Find where the given text appears and provide that cell's center as (x, y) coordinate. 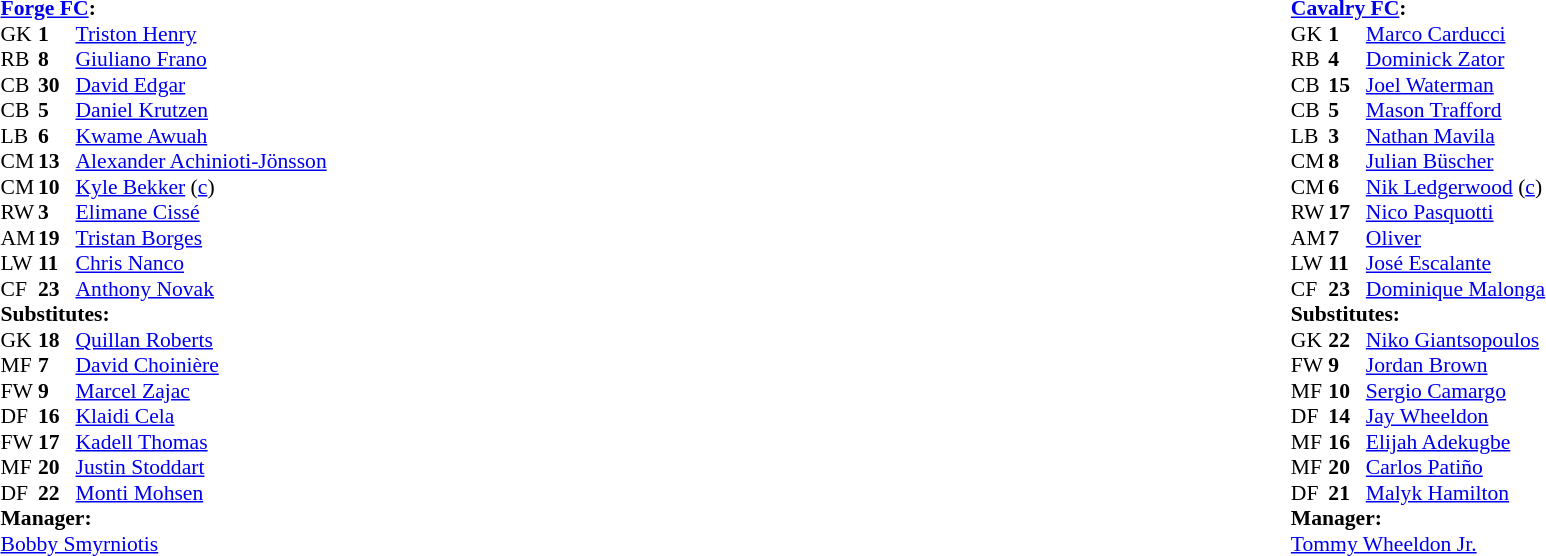
4 (1347, 59)
Marcel Zajac (202, 391)
Jordan Brown (1456, 365)
Elimane Cissé (202, 213)
Alexander Achinioti-Jönsson (202, 161)
Joel Waterman (1456, 85)
30 (57, 85)
Elijah Adekugbe (1456, 442)
Tristan Borges (202, 238)
Anthony Novak (202, 289)
Kyle Bekker (c) (202, 187)
Sergio Camargo (1456, 391)
Malyk Hamilton (1456, 493)
13 (57, 161)
Julian Büscher (1456, 161)
Chris Nanco (202, 263)
Nathan Mavila (1456, 136)
Triston Henry (202, 34)
Kadell Thomas (202, 442)
Mason Trafford (1456, 111)
David Edgar (202, 85)
Kwame Awuah (202, 136)
Dominick Zator (1456, 59)
Monti Mohsen (202, 493)
15 (1347, 85)
21 (1347, 493)
Carlos Patiño (1456, 467)
Niko Giantsopoulos (1456, 340)
Justin Stoddart (202, 467)
Jay Wheeldon (1456, 417)
Klaidi Cela (202, 417)
Oliver (1456, 238)
19 (57, 238)
14 (1347, 417)
Quillan Roberts (202, 340)
Nik Ledgerwood (c) (1456, 187)
José Escalante (1456, 263)
Nico Pasquotti (1456, 213)
Daniel Krutzen (202, 111)
Giuliano Frano (202, 59)
David Choinière (202, 365)
Marco Carducci (1456, 34)
Dominique Malonga (1456, 289)
18 (57, 340)
